Pinpoint the cell where the given text exists, returning its [x, y] midpoint coordinate. 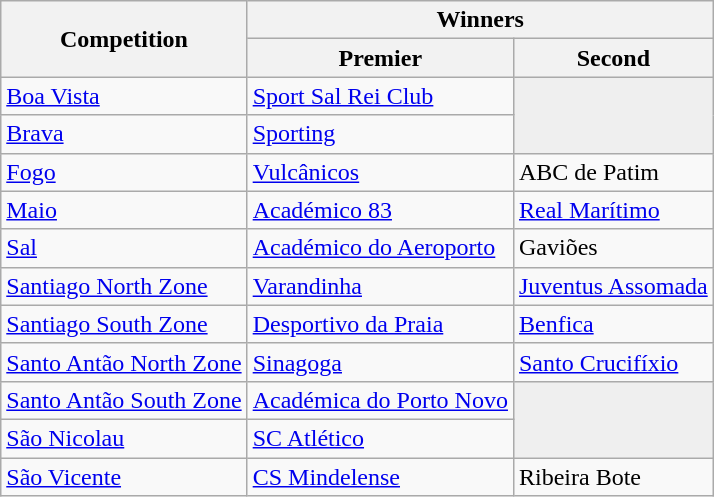
Vulcânicos [380, 172]
Brava [124, 134]
Sporting [380, 134]
Boa Vista [124, 96]
Santiago South Zone [124, 324]
SC Atlético [380, 438]
Santo Antão North Zone [124, 362]
Sal [124, 248]
Fogo [124, 172]
Real Marítimo [613, 210]
Académico do Aeroporto [380, 248]
Juventus Assomada [613, 286]
Premier [380, 58]
Sport Sal Rei Club [380, 96]
Winners [480, 20]
Académica do Porto Novo [380, 400]
ABC de Patim [613, 172]
Ribeira Bote [613, 477]
Competition [124, 39]
Santo Crucifíxio [613, 362]
Benfica [613, 324]
CS Mindelense [380, 477]
São Nicolau [124, 438]
Académico 83 [380, 210]
Santiago North Zone [124, 286]
Varandinha [380, 286]
Sinagoga [380, 362]
Santo Antão South Zone [124, 400]
Desportivo da Praia [380, 324]
Maio [124, 210]
São Vicente [124, 477]
Second [613, 58]
Gaviões [613, 248]
